Return the [X, Y] coordinate for the center point of the cell that contains the specified text.  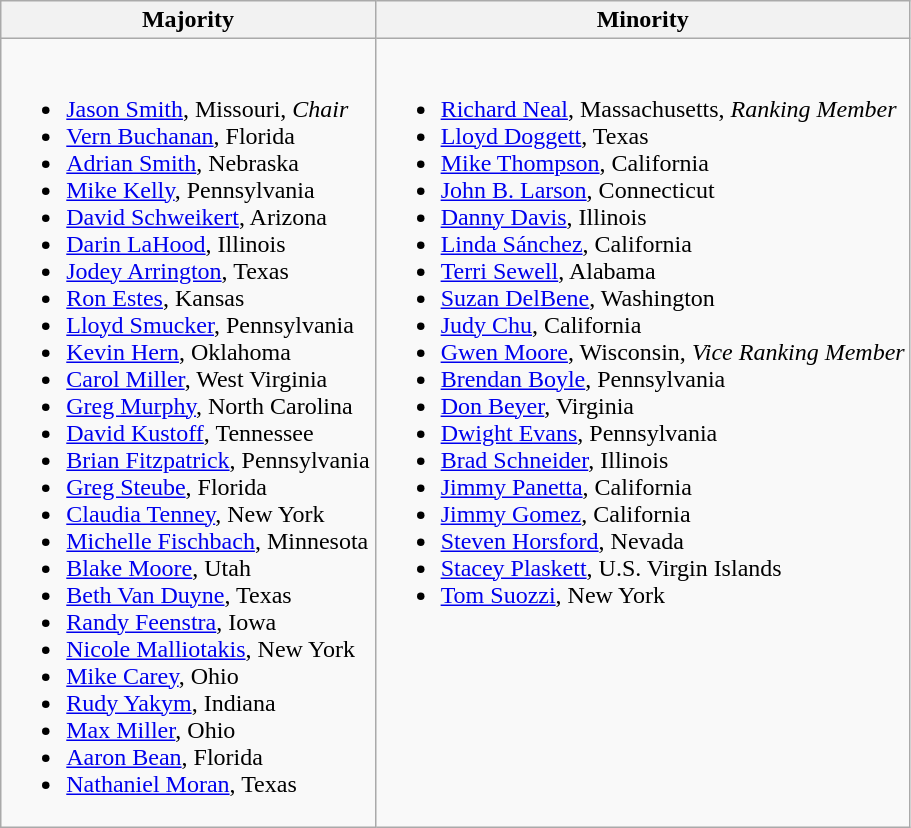
Majority [188, 20]
Minority [642, 20]
